For the text-containing cell, return its midpoint in [x, y] coordinate format. 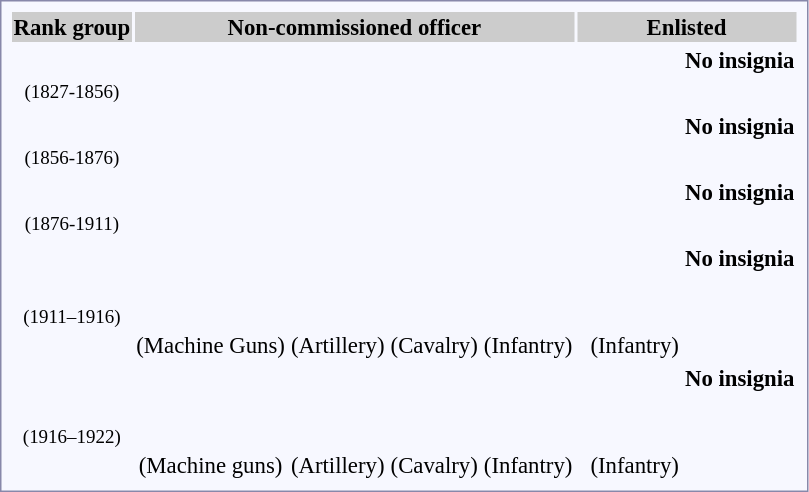
Non-commissioned officer [354, 27]
Enlisted [686, 27]
(1856-1876) [72, 142]
(1827-1856) [72, 76]
Rank group [72, 27]
(Machine Guns) [211, 318]
(1911–1916) [72, 302]
(1876-1911) [72, 208]
(1916–1922) [72, 422]
(Machine guns) [211, 438]
